Determine the [X, Y] coordinate at the center of the cell enclosing the given text.  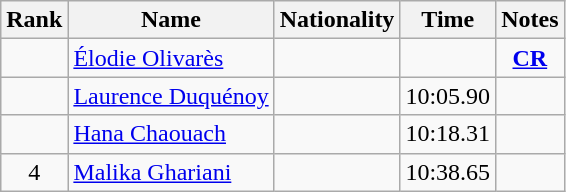
Notes [530, 20]
10:18.31 [448, 134]
Nationality [337, 20]
Rank [34, 20]
Malika Ghariani [171, 172]
Name [171, 20]
Time [448, 20]
Élodie Olivarès [171, 58]
Laurence Duquénoy [171, 96]
10:38.65 [448, 172]
10:05.90 [448, 96]
Hana Chaouach [171, 134]
CR [530, 58]
4 [34, 172]
